Find where the given text appears and provide that cell's center as [X, Y] coordinate. 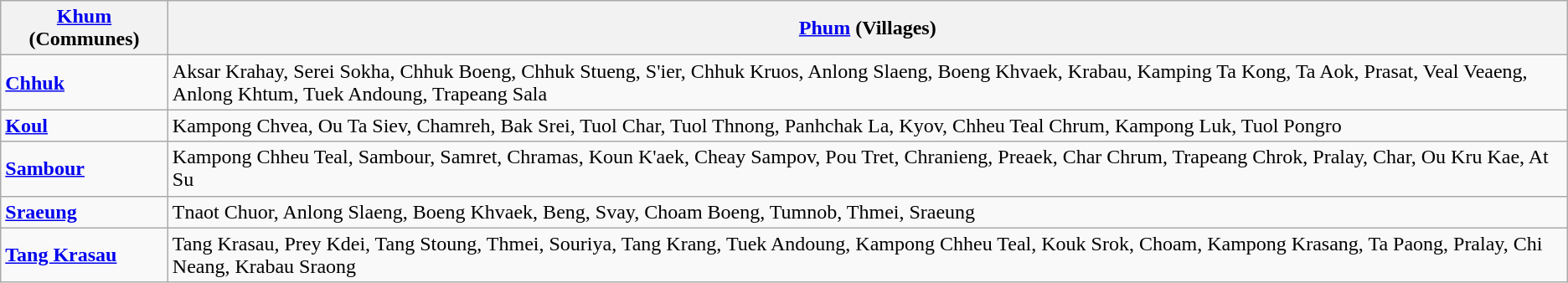
Phum (Villages) [868, 28]
Sraeung [85, 212]
Koul [85, 126]
Tnaot Chuor, Anlong Slaeng, Boeng Khvaek, Beng, Svay, Choam Boeng, Tumnob, Thmei, Sraeung [868, 212]
Kampong Chvea, Ou Ta Siev, Chamreh, Bak Srei, Tuol Char, Tuol Thnong, Panhchak La, Kyov, Chheu Teal Chrum, Kampong Luk, Tuol Pongro [868, 126]
Khum (Communes) [85, 28]
Tang Krasau [85, 255]
Sambour [85, 169]
Chhuk [85, 82]
